Provide the (X, Y) coordinate of the cell's center where the given text is located.  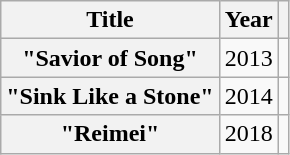
2018 (248, 134)
2013 (248, 58)
2014 (248, 96)
"Reimei" (110, 134)
"Sink Like a Stone" (110, 96)
Year (248, 20)
Title (110, 20)
"Savior of Song" (110, 58)
